Return the (x, y) coordinate for the center point of the cell that contains the specified text.  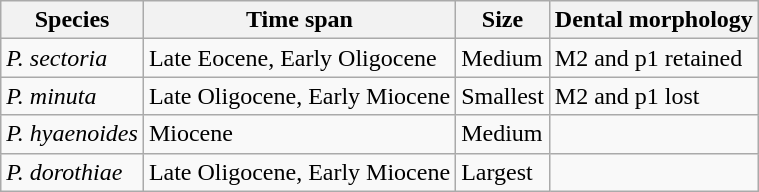
P. minuta (72, 96)
Largest (503, 172)
Miocene (299, 134)
Size (503, 20)
Smallest (503, 96)
P. dorothiae (72, 172)
M2 and p1 lost (654, 96)
M2 and p1 retained (654, 58)
Time span (299, 20)
Species (72, 20)
Late Eocene, Early Oligocene (299, 58)
P. sectoria (72, 58)
P. hyaenoides (72, 134)
Dental morphology (654, 20)
